Capture the cell that displays the provided text and extract its [X, Y] central coordinate. 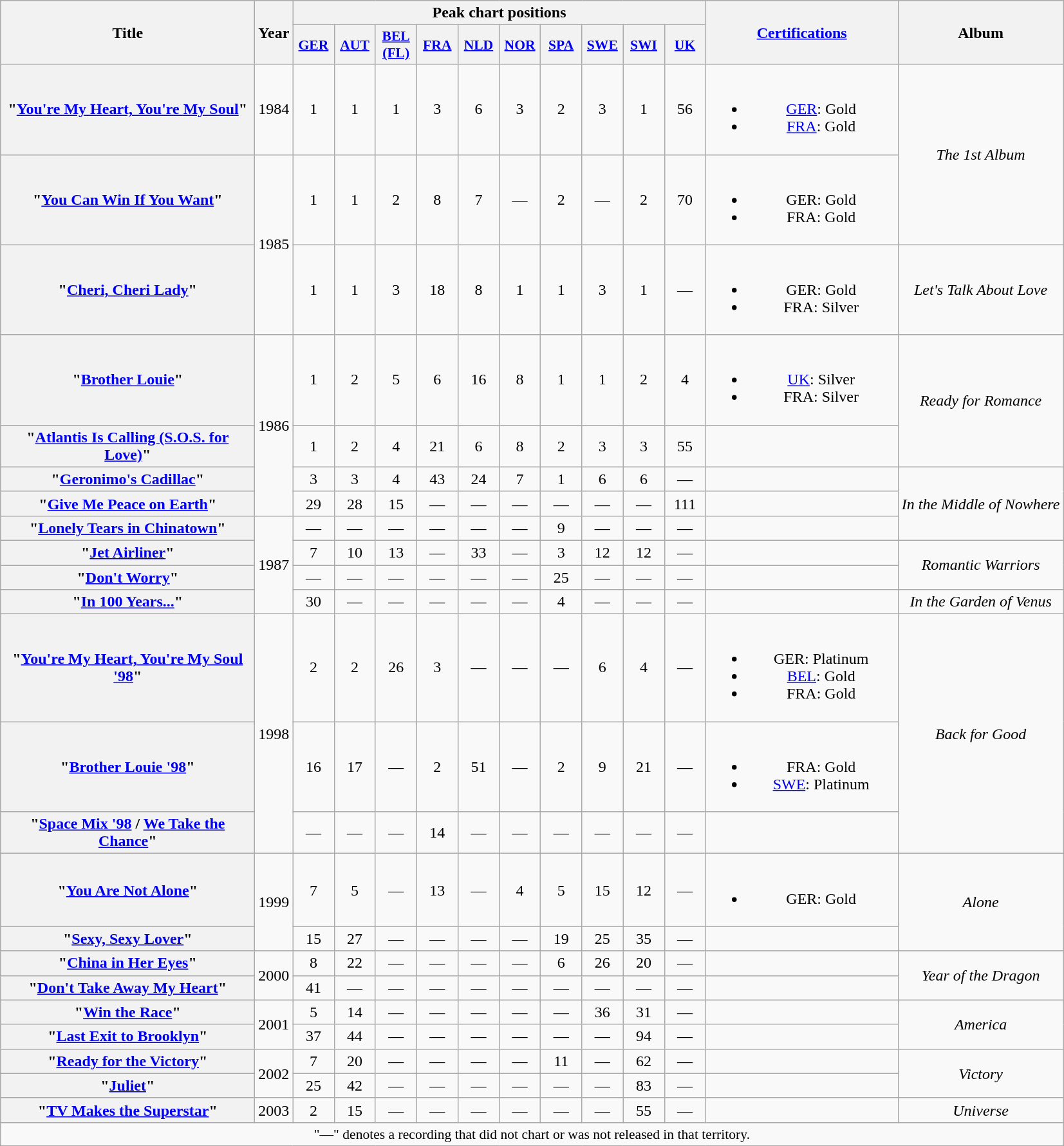
22 [355, 963]
"Don't Take Away My Heart" [127, 988]
SWE [602, 45]
GER: PlatinumBEL: GoldFRA: Gold [802, 668]
Year [274, 32]
24 [478, 479]
"Win the Race" [127, 1012]
1999 [274, 903]
Ready for Romance [981, 400]
35 [644, 939]
51 [478, 767]
"You're My Heart, You're My Soul '98" [127, 668]
1986 [274, 425]
AUT [355, 45]
94 [644, 1037]
"Sexy, Sexy Lover" [127, 939]
In the Middle of Nowhere [981, 503]
44 [355, 1037]
FRA: GoldSWE: Platinum [802, 767]
GER: GoldFRA: Silver [802, 290]
In the Garden of Venus [981, 602]
"TV Makes the Superstar" [127, 1110]
42 [355, 1085]
2002 [274, 1073]
41 [313, 988]
19 [561, 939]
1998 [274, 734]
GER [313, 45]
1985 [274, 245]
"—" denotes a recording that did not chart or was not released in that territory. [532, 1134]
Romantic Warriors [981, 565]
Year of the Dragon [981, 975]
"Last Exit to Brooklyn" [127, 1037]
The 1st Album [981, 155]
43 [437, 479]
56 [685, 109]
Alone [981, 903]
70 [685, 200]
Peak chart positions [499, 13]
"Lonely Tears in Chinatown" [127, 528]
Back for Good [981, 734]
UK: SilverFRA: Silver [802, 380]
FRA [437, 45]
17 [355, 767]
Let's Talk About Love [981, 290]
"Atlantis Is Calling (S.O.S. for Love)" [127, 446]
"You Are Not Alone" [127, 890]
"Juliet" [127, 1085]
10 [355, 552]
GER: Gold [802, 890]
37 [313, 1037]
111 [685, 503]
"In 100 Years..." [127, 602]
29 [313, 503]
83 [644, 1085]
America [981, 1024]
"China in Her Eyes" [127, 963]
"Geronimo's Cadillac" [127, 479]
Certifications [802, 32]
BEL(FL) [396, 45]
Title [127, 32]
NLD [478, 45]
30 [313, 602]
UK [685, 45]
Album [981, 32]
"Give Me Peace on Earth" [127, 503]
2000 [274, 975]
"Jet Airliner" [127, 552]
Victory [981, 1073]
18 [437, 290]
2003 [274, 1110]
"Brother Louie '98" [127, 767]
"Don't Worry" [127, 578]
"You Can Win If You Want" [127, 200]
36 [602, 1012]
"Cheri, Cheri Lady" [127, 290]
NOR [520, 45]
11 [561, 1061]
28 [355, 503]
1984 [274, 109]
2001 [274, 1024]
"Space Mix '98 / We Take the Chance" [127, 833]
"You're My Heart, You're My Soul" [127, 109]
27 [355, 939]
SWI [644, 45]
Universe [981, 1110]
31 [644, 1012]
1987 [274, 565]
"Ready for the Victory" [127, 1061]
SPA [561, 45]
33 [478, 552]
"Brother Louie" [127, 380]
62 [644, 1061]
